Identify which cell holds the provided text, then report its (x, y) central coordinate. 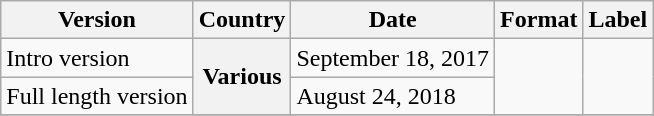
Various (242, 77)
Label (618, 20)
Country (242, 20)
Format (539, 20)
August 24, 2018 (393, 96)
Full length version (97, 96)
Version (97, 20)
September 18, 2017 (393, 58)
Intro version (97, 58)
Date (393, 20)
